Locate the cell with the specified text and output its [x, y] center coordinate. 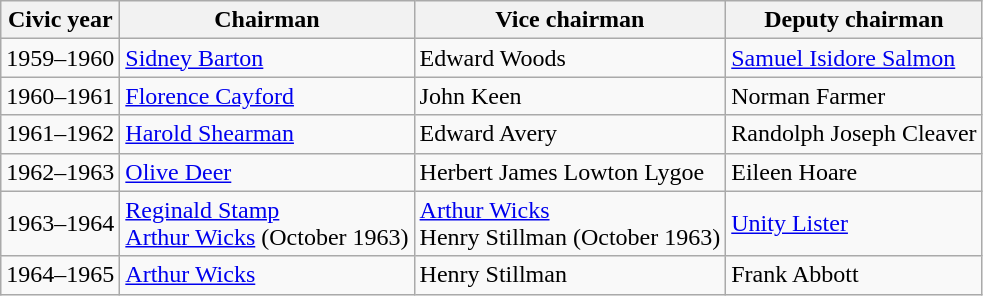
Unity Lister [854, 224]
Norman Farmer [854, 96]
Deputy chairman [854, 20]
1961–1962 [60, 134]
Eileen Hoare [854, 172]
John Keen [570, 96]
Chairman [267, 20]
Sidney Barton [267, 58]
Vice chairman [570, 20]
Samuel Isidore Salmon [854, 58]
Frank Abbott [854, 275]
Edward Avery [570, 134]
Edward Woods [570, 58]
Civic year [60, 20]
Arthur Wicks Henry Stillman (October 1963) [570, 224]
Henry Stillman [570, 275]
1962–1963 [60, 172]
Randolph Joseph Cleaver [854, 134]
Olive Deer [267, 172]
Harold Shearman [267, 134]
Herbert James Lowton Lygoe [570, 172]
Arthur Wicks [267, 275]
Florence Cayford [267, 96]
1964–1965 [60, 275]
Reginald Stamp Arthur Wicks (October 1963) [267, 224]
1960–1961 [60, 96]
1963–1964 [60, 224]
1959–1960 [60, 58]
